Find where the given text appears and provide that cell's center as [X, Y] coordinate. 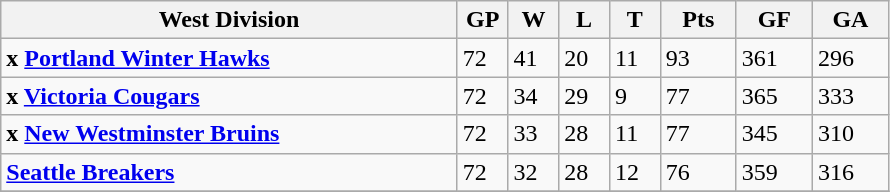
W [534, 20]
345 [774, 134]
9 [634, 96]
333 [850, 96]
12 [634, 172]
29 [584, 96]
296 [850, 58]
365 [774, 96]
34 [534, 96]
32 [534, 172]
T [634, 20]
Pts [698, 20]
316 [850, 172]
310 [850, 134]
76 [698, 172]
20 [584, 58]
West Division [230, 20]
x Portland Winter Hawks [230, 58]
361 [774, 58]
x New Westminster Bruins [230, 134]
33 [534, 134]
41 [534, 58]
93 [698, 58]
359 [774, 172]
GF [774, 20]
Seattle Breakers [230, 172]
GA [850, 20]
L [584, 20]
GP [482, 20]
x Victoria Cougars [230, 96]
